Output the (X, Y) coordinate of the center of the cell containing the given text.  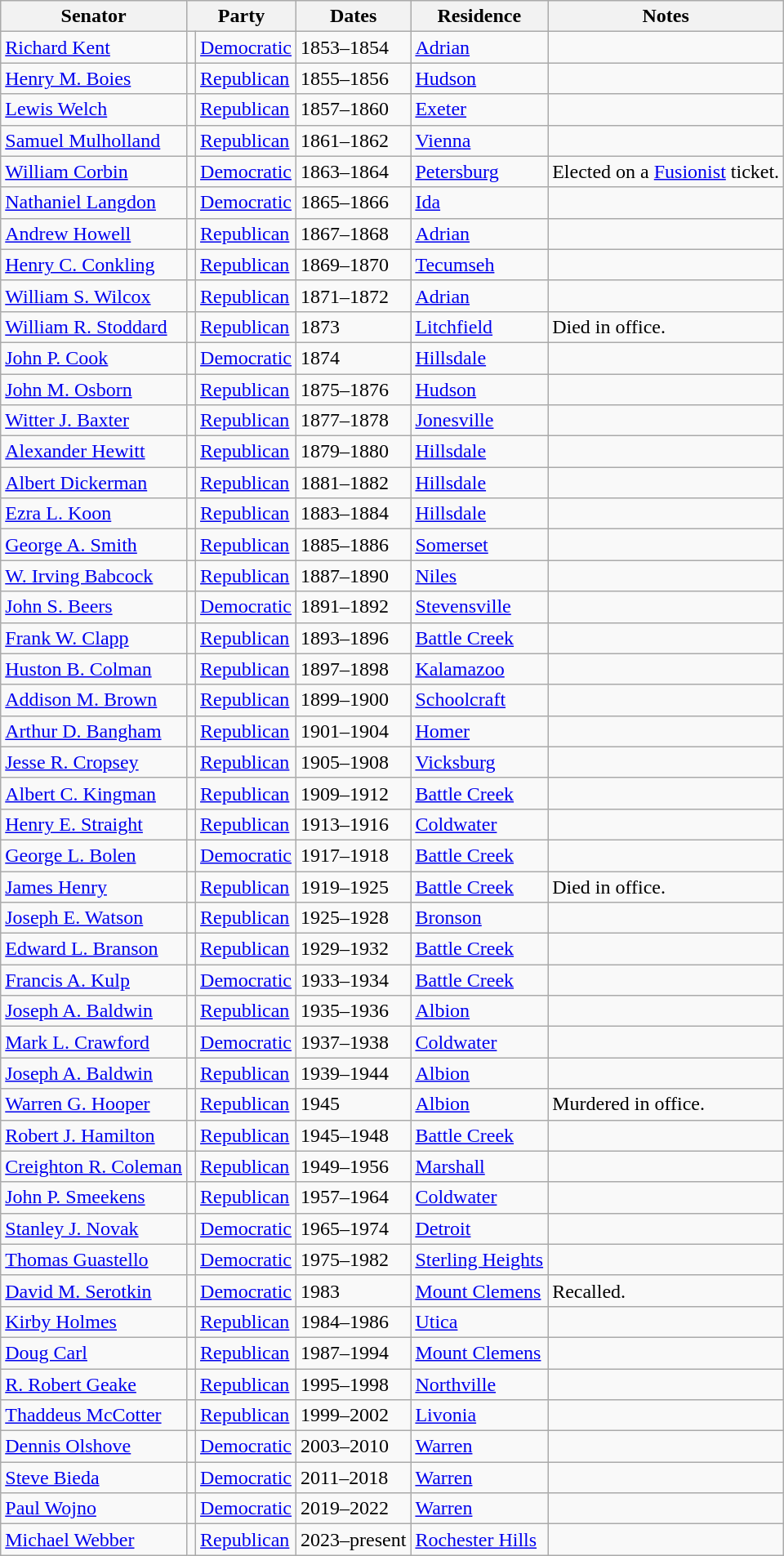
2003–2010 (354, 1447)
Dennis Olshove (94, 1447)
1937–1938 (354, 1042)
1933–1934 (354, 980)
Party (241, 16)
Recalled. (666, 1291)
1901–1904 (354, 731)
Alexander Hewitt (94, 452)
1919–1925 (354, 886)
1975–1982 (354, 1260)
1869–1870 (354, 265)
Doug Carl (94, 1353)
1945–1948 (354, 1135)
Livonia (479, 1416)
David M. Serotkin (94, 1291)
Addison M. Brown (94, 700)
Frank W. Clapp (94, 638)
1935–1936 (354, 1011)
1984–1986 (354, 1322)
Bronson (479, 918)
1925–1928 (354, 918)
Samuel Mulholland (94, 140)
Warren G. Hooper (94, 1104)
Albert C. Kingman (94, 793)
Vicksburg (479, 762)
Paul Wojno (94, 1509)
Michael Webber (94, 1540)
John M. Osborn (94, 390)
Lewis Welch (94, 109)
Stanley J. Novak (94, 1228)
Niles (479, 576)
Rochester Hills (479, 1540)
Stevensville (479, 607)
Jesse R. Cropsey (94, 762)
1885–1886 (354, 545)
2019–2022 (354, 1509)
Somerset (479, 545)
2023–present (354, 1540)
1899–1900 (354, 700)
John P. Cook (94, 358)
Thaddeus McCotter (94, 1416)
Notes (666, 16)
Petersburg (479, 172)
1861–1862 (354, 140)
1983 (354, 1291)
Elected on a Fusionist ticket. (666, 172)
1874 (354, 358)
1879–1880 (354, 452)
1929–1932 (354, 949)
Tecumseh (479, 265)
Litchfield (479, 327)
Arthur D. Bangham (94, 731)
Dates (354, 16)
John P. Smeekens (94, 1197)
Senator (94, 16)
William Corbin (94, 172)
1905–1908 (354, 762)
1865–1866 (354, 203)
Utica (479, 1322)
Marshall (479, 1166)
Thomas Guastello (94, 1260)
1883–1884 (354, 514)
George L. Bolen (94, 855)
1987–1994 (354, 1353)
1913–1916 (354, 824)
Jonesville (479, 421)
1949–1956 (354, 1166)
James Henry (94, 886)
Vienna (479, 140)
Henry C. Conkling (94, 265)
Francis A. Kulp (94, 980)
1917–1918 (354, 855)
1887–1890 (354, 576)
1873 (354, 327)
Andrew Howell (94, 234)
Steve Bieda (94, 1478)
Henry M. Boies (94, 78)
W. Irving Babcock (94, 576)
Murdered in office. (666, 1104)
Kalamazoo (479, 669)
Joseph E. Watson (94, 918)
1957–1964 (354, 1197)
1877–1878 (354, 421)
1995–1998 (354, 1384)
1871–1872 (354, 296)
1875–1876 (354, 390)
1891–1892 (354, 607)
1945 (354, 1104)
1999–2002 (354, 1416)
Detroit (479, 1228)
1867–1868 (354, 234)
Robert J. Hamilton (94, 1135)
Richard Kent (94, 47)
2011–2018 (354, 1478)
Schoolcraft (479, 700)
1897–1898 (354, 669)
1881–1882 (354, 483)
Huston B. Colman (94, 669)
William S. Wilcox (94, 296)
John S. Beers (94, 607)
1857–1860 (354, 109)
Residence (479, 16)
1965–1974 (354, 1228)
Nathaniel Langdon (94, 203)
Witter J. Baxter (94, 421)
Ezra L. Koon (94, 514)
George A. Smith (94, 545)
Sterling Heights (479, 1260)
Northville (479, 1384)
R. Robert Geake (94, 1384)
1853–1854 (354, 47)
Albert Dickerman (94, 483)
1863–1864 (354, 172)
William R. Stoddard (94, 327)
1939–1944 (354, 1073)
Kirby Holmes (94, 1322)
Homer (479, 731)
Ida (479, 203)
1855–1856 (354, 78)
Creighton R. Coleman (94, 1166)
Exeter (479, 109)
Mark L. Crawford (94, 1042)
Edward L. Branson (94, 949)
1893–1896 (354, 638)
1909–1912 (354, 793)
Henry E. Straight (94, 824)
